Extract the [X, Y] coordinate from the center of the cell holding the provided text.  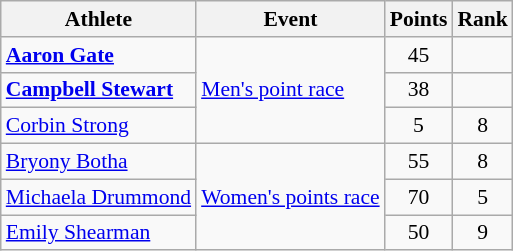
9 [482, 233]
Aaron Gate [98, 55]
Michaela Drummond [98, 197]
Points [419, 19]
Women's points race [290, 198]
70 [419, 197]
Rank [482, 19]
55 [419, 162]
Athlete [98, 19]
Emily Shearman [98, 233]
Campbell Stewart [98, 90]
45 [419, 55]
Men's point race [290, 90]
50 [419, 233]
Corbin Strong [98, 126]
Event [290, 19]
Bryony Botha [98, 162]
38 [419, 90]
